Return (X, Y) of the center of cell containing provided text 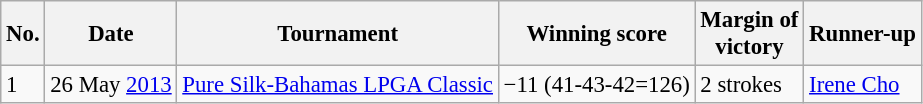
1 (23, 85)
Irene Cho (862, 85)
Winning score (596, 34)
Runner-up (862, 34)
Date (111, 34)
Tournament (338, 34)
Margin ofvictory (750, 34)
Pure Silk-Bahamas LPGA Classic (338, 85)
No. (23, 34)
−11 (41-43-42=126) (596, 85)
2 strokes (750, 85)
26 May 2013 (111, 85)
